Extract the [X, Y] coordinate from the center of the cell holding the provided text.  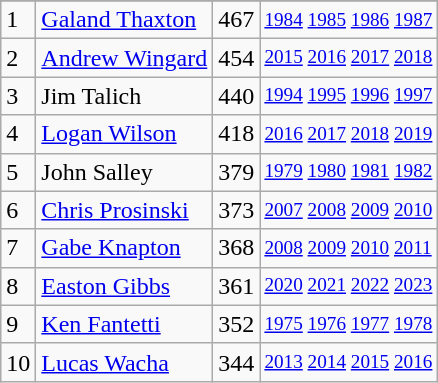
352 [236, 324]
2007 2008 2009 2010 [348, 210]
Gabe Knapton [124, 248]
2016 2017 2018 2019 [348, 134]
1984 1985 1986 1987 [348, 20]
1975 1976 1977 1978 [348, 324]
2 [18, 58]
6 [18, 210]
4 [18, 134]
Easton Gibbs [124, 286]
344 [236, 362]
7 [18, 248]
361 [236, 286]
Ken Fantetti [124, 324]
373 [236, 210]
418 [236, 134]
Logan Wilson [124, 134]
Chris Prosinski [124, 210]
2013 2014 2015 2016 [348, 362]
John Salley [124, 172]
3 [18, 96]
1994 1995 1996 1997 [348, 96]
1979 1980 1981 1982 [348, 172]
379 [236, 172]
2008 2009 2010 2011 [348, 248]
454 [236, 58]
368 [236, 248]
Andrew Wingard [124, 58]
Jim Talich [124, 96]
467 [236, 20]
1 [18, 20]
9 [18, 324]
2015 2016 2017 2018 [348, 58]
440 [236, 96]
10 [18, 362]
Lucas Wacha [124, 362]
Galand Thaxton [124, 20]
2020 2021 2022 2023 [348, 286]
8 [18, 286]
5 [18, 172]
